Scan for the cell matching the given text and deliver its [X, Y] coordinate at center. 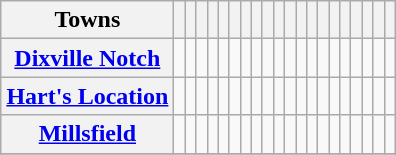
Dixville Notch [88, 58]
Towns [88, 20]
Hart's Location [88, 96]
Millsfield [88, 134]
